Scan for the cell matching the given text and deliver its (X, Y) coordinate at center. 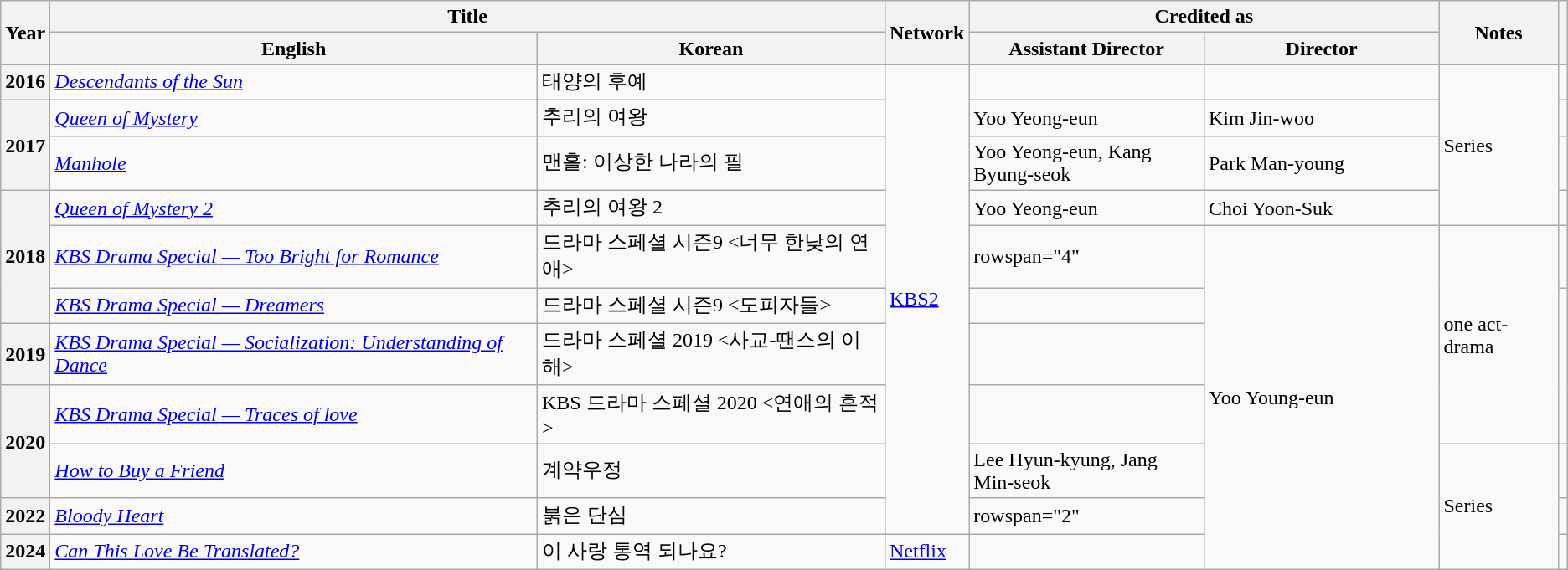
Manhole (294, 162)
붉은 단심 (710, 516)
2019 (25, 354)
2022 (25, 516)
Title (467, 17)
Park Man-young (1322, 162)
Netflix (926, 552)
Queen of Mystery 2 (294, 208)
Year (25, 33)
2018 (25, 256)
Can This Love Be Translated? (294, 552)
rowspan="4" (1087, 257)
맨홀: 이상한 나라의 필 (710, 162)
Yoo Yeong-eun, Kang Byung-seok (1087, 162)
Korean (710, 49)
Credited as (1204, 17)
태양의 후예 (710, 82)
2024 (25, 552)
Yoo Young-eun (1322, 398)
Bloody Heart (294, 516)
2016 (25, 82)
추리의 여왕 (710, 117)
계약우정 (710, 470)
Network (926, 33)
Notes (1498, 33)
KBS Drama Special — Too Bright for Romance (294, 257)
Assistant Director (1087, 49)
KBS Drama Special — Traces of love (294, 414)
KBS Drama Special — Dreamers (294, 306)
English (294, 49)
one act-drama (1498, 335)
Lee Hyun-kyung, Jang Min-seok (1087, 470)
Descendants of the Sun (294, 82)
드라마 스페셜 2019 <사교-땐스의 이해> (710, 354)
Queen of Mystery (294, 117)
Kim Jin-woo (1322, 117)
How to Buy a Friend (294, 470)
드라마 스페셜 시즌9 <너무 한낮의 연애> (710, 257)
Choi Yoon-Suk (1322, 208)
KBS Drama Special — Socialization: Understanding of Dance (294, 354)
이 사랑 통역 되나요? (710, 552)
2020 (25, 442)
추리의 여왕 2 (710, 208)
rowspan="2" (1087, 516)
2017 (25, 145)
드라마 스페셜 시즌9 <도피자들> (710, 306)
Director (1322, 49)
KBS2 (926, 300)
KBS 드라마 스페셜 2020 <연애의 흔적> (710, 414)
